Scan for the cell matching the given text and deliver its [X, Y] coordinate at center. 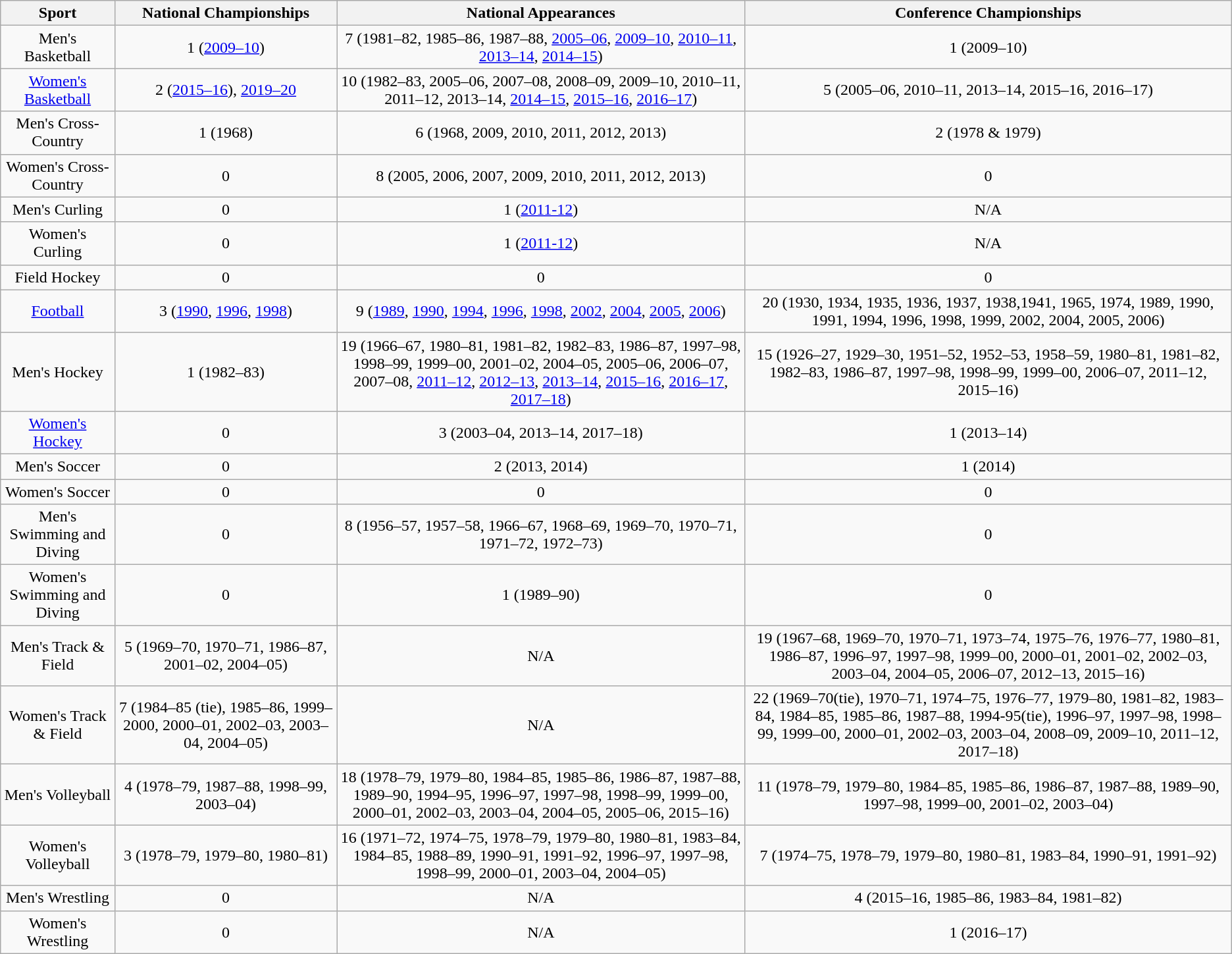
3 (1978–79, 1979–80, 1980–81) [226, 855]
8 (2005, 2006, 2007, 2009, 2010, 2011, 2012, 2013) [541, 175]
Sport [58, 13]
7 (1974–75, 1978–79, 1979–80, 1980–81, 1983–84, 1990–91, 1991–92) [988, 855]
16 (1971–72, 1974–75, 1978–79, 1979–80, 1980–81, 1983–84, 1984–85, 1988–89, 1990–91, 1991–92, 1996–97, 1997–98, 1998–99, 2000–01, 2003–04, 2004–05) [541, 855]
7 (1984–85 (tie), 1985–86, 1999–2000, 2000–01, 2002–03, 2003–04, 2004–05) [226, 726]
Men's Curling [58, 209]
4 (1978–79, 1987–88, 1998–99, 2003–04) [226, 795]
5 (1969–70, 1970–71, 1986–87, 2001–02, 2004–05) [226, 656]
Football [58, 311]
National Appearances [541, 13]
Women's Wrestling [58, 932]
5 (2005–06, 2010–11, 2013–14, 2015–16, 2016–17) [988, 90]
Men's Wrestling [58, 898]
8 (1956–57, 1957–58, 1966–67, 1968–69, 1969–70, 1970–71, 1971–72, 1972–73) [541, 535]
10 (1982–83, 2005–06, 2007–08, 2008–09, 2009–10, 2010–11, 2011–12, 2013–14, 2014–15, 2015–16, 2016–17) [541, 90]
1 (2013–14) [988, 432]
2 (2013, 2014) [541, 466]
1 (2016–17) [988, 932]
Men's Swimming and Diving [58, 535]
Men's Soccer [58, 466]
Women's Track & Field [58, 726]
1 (1989–90) [541, 595]
Women's Volleyball [58, 855]
6 (1968, 2009, 2010, 2011, 2012, 2013) [541, 133]
2 (2015–16), 2019–20 [226, 90]
Men's Volleyball [58, 795]
3 (2003–04, 2013–14, 2017–18) [541, 432]
9 (1989, 1990, 1994, 1996, 1998, 2002, 2004, 2005, 2006) [541, 311]
4 (2015–16, 1985–86, 1983–84, 1981–82) [988, 898]
Conference Championships [988, 13]
1 (2014) [988, 466]
15 (1926–27, 1929–30, 1951–52, 1952–53, 1958–59, 1980–81, 1981–82, 1982–83, 1986–87, 1997–98, 1998–99, 1999–00, 2006–07, 2011–12, 2015–16) [988, 371]
Men's Track & Field [58, 656]
National Championships [226, 13]
Women's Cross-Country [58, 175]
20 (1930, 1934, 1935, 1936, 1937, 1938,1941, 1965, 1974, 1989, 1990, 1991, 1994, 1996, 1998, 1999, 2002, 2004, 2005, 2006) [988, 311]
Men's Basketball [58, 47]
Women's Swimming and Diving [58, 595]
1 (1982–83) [226, 371]
Women's Soccer [58, 492]
Women's Basketball [58, 90]
7 (1981–82, 1985–86, 1987–88, 2005–06, 2009–10, 2010–11, 2013–14, 2014–15) [541, 47]
Men's Cross-Country [58, 133]
11 (1978–79, 1979–80, 1984–85, 1985–86, 1986–87, 1987–88, 1989–90, 1997–98, 1999–00, 2001–02, 2003–04) [988, 795]
Men's Hockey [58, 371]
1 (1968) [226, 133]
Women's Curling [58, 244]
3 (1990, 1996, 1998) [226, 311]
Field Hockey [58, 277]
Women's Hockey [58, 432]
2 (1978 & 1979) [988, 133]
